Output the [x, y] coordinate of the center of the cell containing the given text.  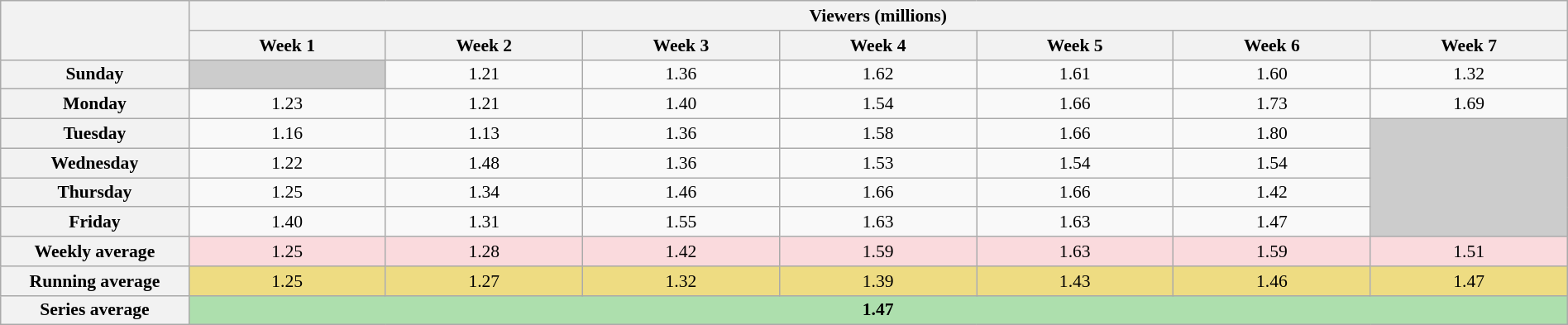
1.55 [681, 222]
Series average [94, 310]
1.27 [484, 281]
Week 5 [1075, 45]
Week 1 [287, 45]
1.16 [287, 134]
1.60 [1272, 74]
1.69 [1469, 104]
Week 7 [1469, 45]
1.39 [878, 281]
Week 3 [681, 45]
Viewers (millions) [878, 16]
1.34 [484, 193]
1.73 [1272, 104]
Thursday [94, 193]
1.51 [1469, 251]
1.13 [484, 134]
Weekly average [94, 251]
1.53 [878, 163]
1.43 [1075, 281]
1.58 [878, 134]
1.31 [484, 222]
1.22 [287, 163]
Running average [94, 281]
1.23 [287, 104]
Friday [94, 222]
1.28 [484, 251]
Week 2 [484, 45]
1.62 [878, 74]
Week 4 [878, 45]
Sunday [94, 74]
1.61 [1075, 74]
1.48 [484, 163]
1.80 [1272, 134]
Week 6 [1272, 45]
Wednesday [94, 163]
Tuesday [94, 134]
Monday [94, 104]
